Detect which cell encompasses the target text, then output its [X, Y] center coordinate. 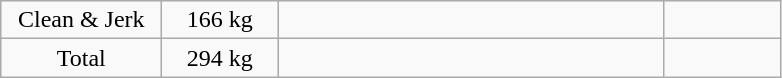
294 kg [220, 58]
Clean & Jerk [82, 20]
Total [82, 58]
166 kg [220, 20]
